Find where the given text appears and provide that cell's center as (X, Y) coordinate. 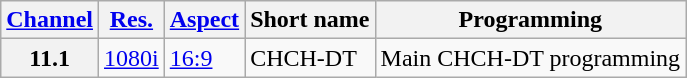
1080i (132, 58)
Res. (132, 20)
Main CHCH-DT programming (530, 58)
Short name (310, 20)
16:9 (204, 58)
CHCH-DT (310, 58)
Aspect (204, 20)
Channel (50, 20)
Programming (530, 20)
11.1 (50, 58)
